Return [x, y] of the center of cell containing provided text 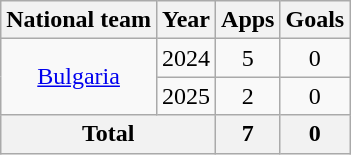
Total [108, 134]
2024 [186, 58]
2 [248, 96]
Apps [248, 20]
Goals [315, 20]
Year [186, 20]
National team [79, 20]
Bulgaria [79, 77]
5 [248, 58]
2025 [186, 96]
7 [248, 134]
